Scan for the cell matching the given text and deliver its [X, Y] coordinate at center. 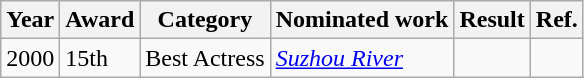
2000 [30, 58]
Year [30, 20]
Award [100, 20]
Category [205, 20]
Suzhou River [362, 58]
15th [100, 58]
Result [492, 20]
Best Actress [205, 58]
Nominated work [362, 20]
Ref. [556, 20]
